Scan for the cell matching the given text and deliver its (X, Y) coordinate at center. 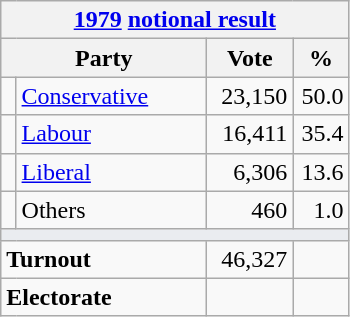
16,411 (250, 134)
35.4 (321, 134)
Others (112, 210)
1.0 (321, 210)
% (321, 58)
Electorate (104, 297)
Conservative (112, 96)
23,150 (250, 96)
50.0 (321, 96)
13.6 (321, 172)
Turnout (104, 259)
460 (250, 210)
1979 notional result (175, 20)
6,306 (250, 172)
Liberal (112, 172)
Labour (112, 134)
Party (104, 58)
Vote (250, 58)
46,327 (250, 259)
